For the text-containing cell, return its midpoint in [X, Y] coordinate format. 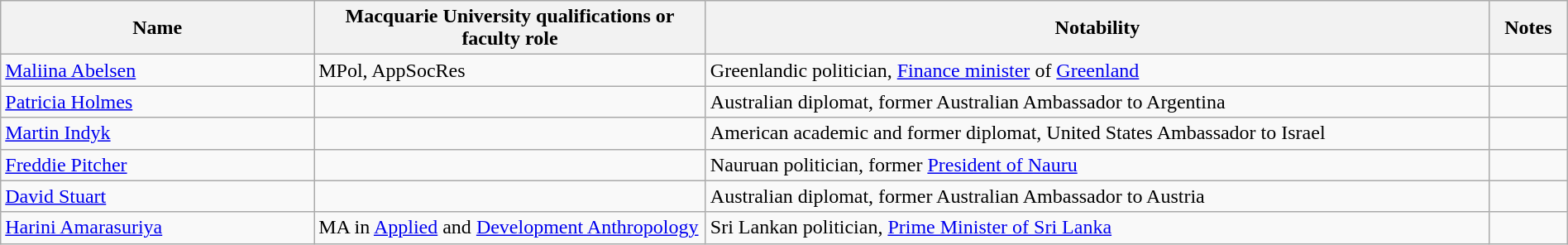
MPol, AppSocRes [510, 70]
Patricia Holmes [157, 102]
Sri Lankan politician, Prime Minister of Sri Lanka [1097, 228]
Notability [1097, 28]
Maliina Abelsen [157, 70]
Australian diplomat, former Australian Ambassador to Argentina [1097, 102]
Freddie Pitcher [157, 165]
Nauruan politician, former President of Nauru [1097, 165]
Notes [1528, 28]
American academic and former diplomat, United States Ambassador to Israel [1097, 133]
Harini Amarasuriya [157, 228]
Name [157, 28]
Greenlandic politician, Finance minister of Greenland [1097, 70]
Macquarie University qualifications or faculty role [510, 28]
Martin Indyk [157, 133]
Australian diplomat, former Australian Ambassador to Austria [1097, 196]
David Stuart [157, 196]
MA in Applied and Development Anthropology [510, 228]
